Provide the [x, y] coordinate of the cell's center where the given text is located.  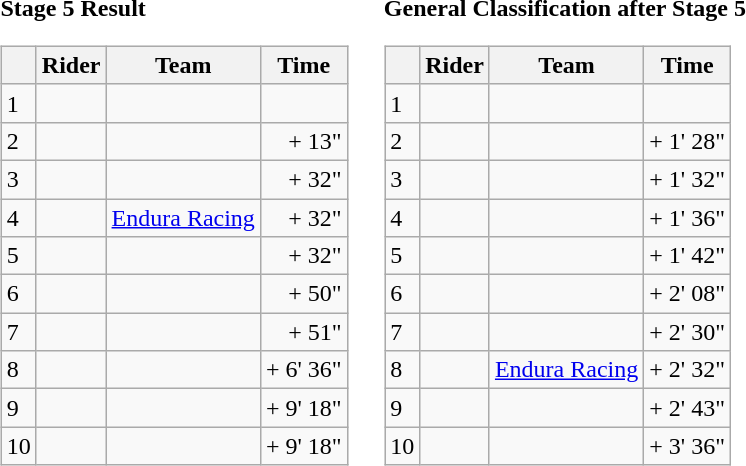
+ 6' 36" [304, 370]
+ 1' 36" [688, 217]
+ 50" [304, 294]
+ 1' 32" [688, 179]
+ 2' 32" [688, 370]
+ 51" [304, 332]
+ 1' 42" [688, 256]
+ 2' 08" [688, 294]
+ 1' 28" [688, 141]
+ 13" [304, 141]
+ 2' 30" [688, 332]
+ 3' 36" [688, 446]
+ 2' 43" [688, 408]
